Locate the cell with the specified text and output its [x, y] center coordinate. 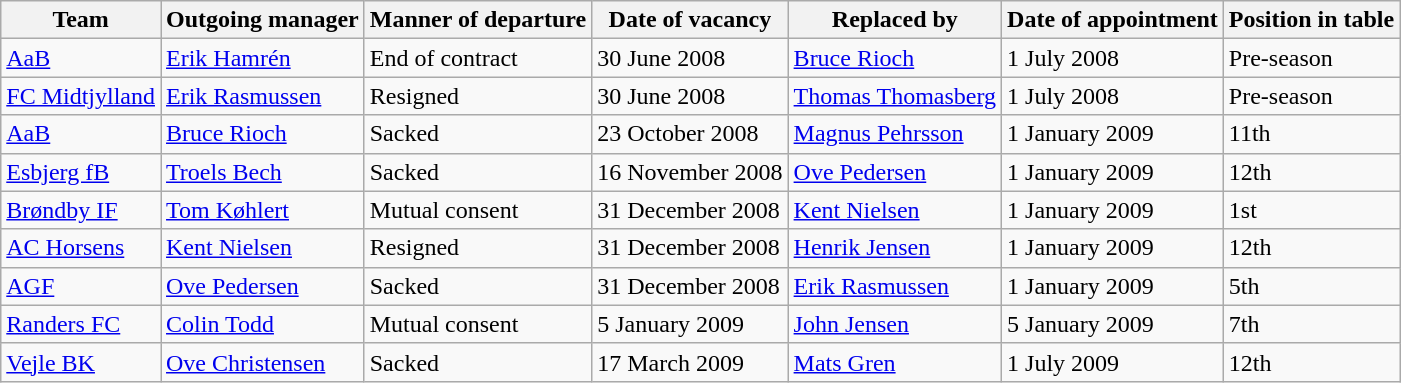
16 November 2008 [690, 172]
Ove Christensen [262, 362]
23 October 2008 [690, 134]
Troels Bech [262, 172]
1st [1311, 210]
AGF [81, 286]
AC Horsens [81, 248]
Date of vacancy [690, 20]
FC Midtjylland [81, 96]
Henrik Jensen [894, 248]
1 July 2009 [1113, 362]
Date of appointment [1113, 20]
Mats Gren [894, 362]
11th [1311, 134]
John Jensen [894, 324]
Magnus Pehrsson [894, 134]
End of contract [478, 58]
Tom Køhlert [262, 210]
Randers FC [81, 324]
Vejle BK [81, 362]
7th [1311, 324]
Brøndby IF [81, 210]
Thomas Thomasberg [894, 96]
Manner of departure [478, 20]
Outgoing manager [262, 20]
Erik Hamrén [262, 58]
5th [1311, 286]
Replaced by [894, 20]
Team [81, 20]
Esbjerg fB [81, 172]
Position in table [1311, 20]
17 March 2009 [690, 362]
Colin Todd [262, 324]
